Determine the [x, y] coordinate at the center of the cell enclosing the given text.  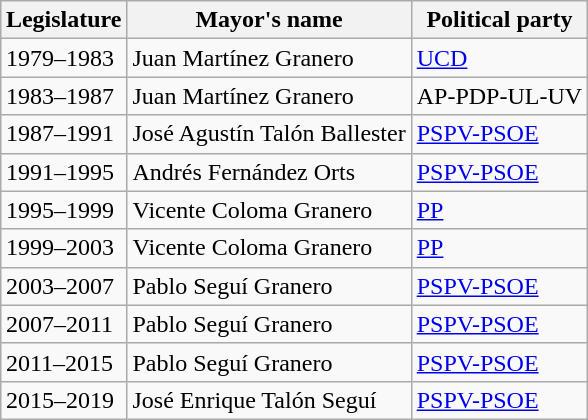
Andrés Fernández Orts [269, 172]
1987–1991 [64, 134]
Legislature [64, 20]
1979–1983 [64, 58]
2007–2011 [64, 324]
1983–1987 [64, 96]
2015–2019 [64, 400]
1999–2003 [64, 248]
2011–2015 [64, 362]
UCD [499, 58]
José Enrique Talón Seguí [269, 400]
Political party [499, 20]
José Agustín Talón Ballester [269, 134]
1995–1999 [64, 210]
2003–2007 [64, 286]
1991–1995 [64, 172]
Mayor's name [269, 20]
AP-PDP-UL-UV [499, 96]
